Return the (X, Y) coordinate for the center point of the cell that contains the specified text.  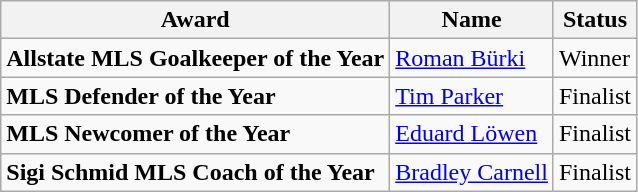
Tim Parker (472, 96)
Roman Bürki (472, 58)
Bradley Carnell (472, 172)
Winner (594, 58)
MLS Newcomer of the Year (196, 134)
Allstate MLS Goalkeeper of the Year (196, 58)
Award (196, 20)
MLS Defender of the Year (196, 96)
Sigi Schmid MLS Coach of the Year (196, 172)
Status (594, 20)
Eduard Löwen (472, 134)
Name (472, 20)
